For the text-containing cell, return its midpoint in (X, Y) coordinate format. 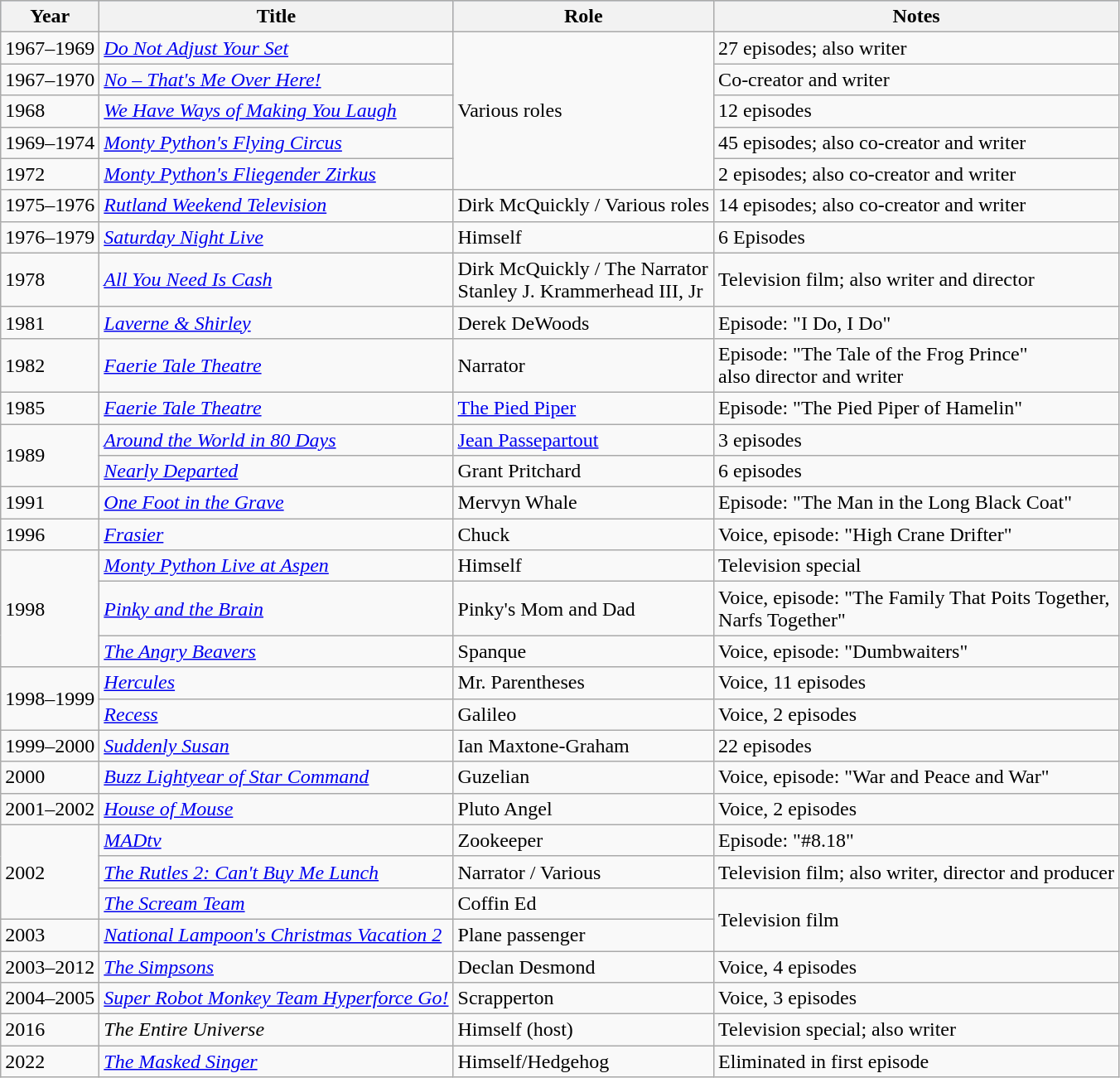
National Lampoon's Christmas Vacation 2 (277, 935)
Voice, 3 episodes (916, 998)
1967–1970 (50, 80)
Chuck (583, 534)
1978 (50, 280)
2003–2012 (50, 967)
22 episodes (916, 746)
No – That's Me Over Here! (277, 80)
Jean Passepartout (583, 440)
2002 (50, 872)
Saturday Night Live (277, 237)
2 episodes; also co-creator and writer (916, 174)
One Foot in the Grave (277, 503)
Himself (host) (583, 1030)
Spanque (583, 651)
Dirk McQuickly / Various roles (583, 205)
1998–1999 (50, 699)
Co-creator and writer (916, 80)
27 episodes; also writer (916, 48)
The Rutles 2: Can't Buy Me Lunch (277, 872)
The Masked Singer (277, 1061)
Eliminated in first episode (916, 1061)
Television special; also writer (916, 1030)
Guzelian (583, 777)
Pluto Angel (583, 809)
1996 (50, 534)
Title (277, 17)
Voice, episode: "The Family That Poits Together, Narfs Together" (916, 608)
Television film (916, 919)
1989 (50, 456)
Narrator (583, 365)
Monty Python's Flying Circus (277, 143)
45 episodes; also co-creator and writer (916, 143)
12 episodes (916, 111)
We Have Ways of Making You Laugh (277, 111)
Voice, episode: "War and Peace and War" (916, 777)
Voice, 4 episodes (916, 967)
Various roles (583, 111)
Television film; also writer and director (916, 280)
2022 (50, 1061)
6 episodes (916, 471)
Television special (916, 566)
Pinky and the Brain (277, 608)
Around the World in 80 Days (277, 440)
Year (50, 17)
Hercules (277, 683)
Monty Python Live at Aspen (277, 566)
Episode: "#8.18" (916, 840)
Notes (916, 17)
Monty Python's Fliegender Zirkus (277, 174)
1976–1979 (50, 237)
MADtv (277, 840)
Do Not Adjust Your Set (277, 48)
The Entire Universe (277, 1030)
Laverne & Shirley (277, 322)
Pinky's Mom and Dad (583, 608)
2003 (50, 935)
The Scream Team (277, 903)
1975–1976 (50, 205)
3 episodes (916, 440)
Suddenly Susan (277, 746)
Plane passenger (583, 935)
1967–1969 (50, 48)
Dirk McQuickly / The Narrator Stanley J. Krammerhead III, Jr (583, 280)
Mr. Parentheses (583, 683)
Television film; also writer, director and producer (916, 872)
Galileo (583, 714)
Frasier (277, 534)
Scrapperton (583, 998)
Voice, 11 episodes (916, 683)
Grant Pritchard (583, 471)
6 Episodes (916, 237)
14 episodes; also co-creator and writer (916, 205)
Buzz Lightyear of Star Command (277, 777)
Declan Desmond (583, 967)
Nearly Departed (277, 471)
1968 (50, 111)
Mervyn Whale (583, 503)
Rutland Weekend Television (277, 205)
The Simpsons (277, 967)
Recess (277, 714)
Super Robot Monkey Team Hyperforce Go! (277, 998)
1991 (50, 503)
Episode: "I Do, I Do" (916, 322)
Episode: "The Pied Piper of Hamelin" (916, 408)
1998 (50, 608)
1982 (50, 365)
Derek DeWoods (583, 322)
Voice, episode: "High Crane Drifter" (916, 534)
The Pied Piper (583, 408)
1985 (50, 408)
Voice, episode: "Dumbwaiters" (916, 651)
Episode: "The Man in the Long Black Coat" (916, 503)
Himself/Hedgehog (583, 1061)
Zookeeper (583, 840)
Episode: "The Tale of the Frog Prince" also director and writer (916, 365)
The Angry Beavers (277, 651)
2001–2002 (50, 809)
1999–2000 (50, 746)
Narrator / Various (583, 872)
House of Mouse (277, 809)
2004–2005 (50, 998)
Ian Maxtone-Graham (583, 746)
2000 (50, 777)
1969–1974 (50, 143)
Coffin Ed (583, 903)
1981 (50, 322)
1972 (50, 174)
2016 (50, 1030)
Role (583, 17)
All You Need Is Cash (277, 280)
